Pinpoint the cell where the given text exists, returning its (X, Y) midpoint coordinate. 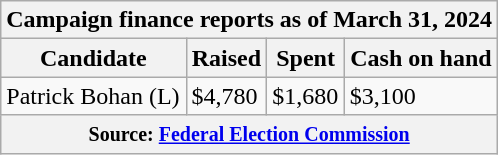
$1,680 (306, 96)
Campaign finance reports as of March 31, 2024 (250, 20)
Spent (306, 58)
$3,100 (420, 96)
$4,780 (226, 96)
Raised (226, 58)
Cash on hand (420, 58)
Patrick Bohan (L) (94, 96)
Candidate (94, 58)
Source: Federal Election Commission (250, 134)
